Determine the (X, Y) coordinate at the center of the cell enclosing the given text.  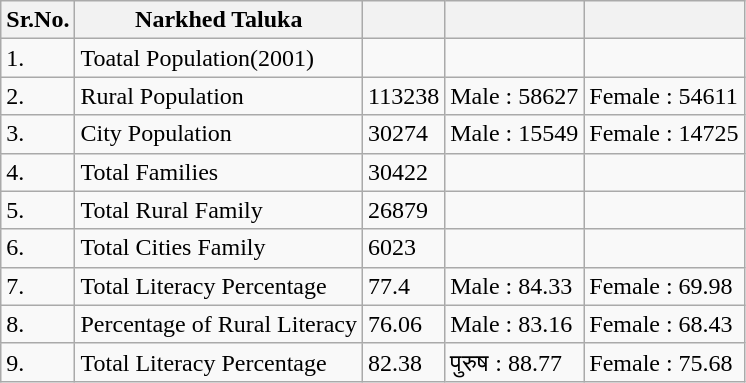
Female : 54611 (664, 96)
Total Families (219, 172)
4. (38, 172)
पुरुष : 88.77 (514, 362)
Percentage of Rural Literacy (219, 324)
Narkhed Taluka (219, 20)
77.4 (404, 286)
Total Cities Family (219, 248)
30274 (404, 134)
9. (38, 362)
2. (38, 96)
76.06 (404, 324)
6023 (404, 248)
1. (38, 58)
Female : 14725 (664, 134)
Female : 75.68 (664, 362)
113238 (404, 96)
30422 (404, 172)
Male : 83.16 (514, 324)
3. (38, 134)
Rural Population (219, 96)
Total Rural Family (219, 210)
26879 (404, 210)
7. (38, 286)
Male : 58627 (514, 96)
5. (38, 210)
Toatal Population(2001) (219, 58)
82.38 (404, 362)
City Population (219, 134)
6. (38, 248)
Male : 15549 (514, 134)
8. (38, 324)
Female : 68.43 (664, 324)
Male : 84.33 (514, 286)
Female : 69.98 (664, 286)
Sr.No. (38, 20)
